Detect which cell encompasses the target text, then output its (X, Y) center coordinate. 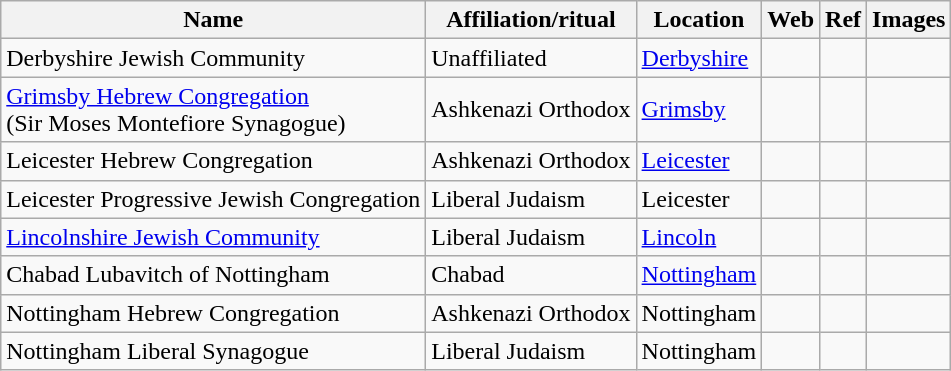
Web (791, 20)
Derbyshire (699, 58)
Chabad (531, 275)
Lincolnshire Jewish Community (214, 237)
Name (214, 20)
Ref (844, 20)
Lincoln (699, 237)
Derbyshire Jewish Community (214, 58)
Unaffiliated (531, 58)
Affiliation/ritual (531, 20)
Grimsby Hebrew Congregation (Sir Moses Montefiore Synagogue) (214, 110)
Leicester Hebrew Congregation (214, 161)
Images (909, 20)
Grimsby (699, 110)
Leicester Progressive Jewish Congregation (214, 199)
Chabad Lubavitch of Nottingham (214, 275)
Nottingham Liberal Synagogue (214, 351)
Location (699, 20)
Nottingham Hebrew Congregation (214, 313)
